Find where the given text appears and provide that cell's center as [X, Y] coordinate. 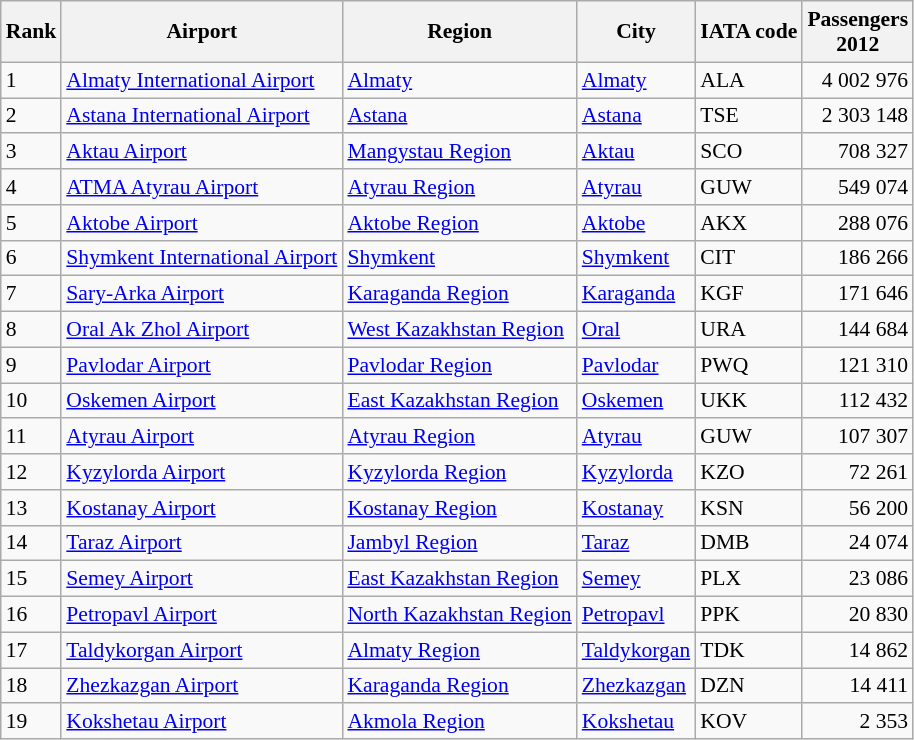
Kostanay Region [459, 508]
12 [32, 472]
Almaty International Airport [202, 80]
17 [32, 650]
14 [32, 543]
4 [32, 187]
107 307 [858, 437]
DMB [748, 543]
2 353 [858, 722]
Shymkent International Airport [202, 258]
9 [32, 365]
24 074 [858, 543]
Petropavl [636, 615]
13 [32, 508]
Semey [636, 579]
18 [32, 686]
PLX [748, 579]
Taldykorgan Airport [202, 650]
Sary-Arka Airport [202, 294]
CIT [748, 258]
11 [32, 437]
North Kazakhstan Region [459, 615]
TDK [748, 650]
Oral Ak Zhol Airport [202, 330]
Akmola Region [459, 722]
Pavlodar Airport [202, 365]
Taraz Airport [202, 543]
Mangystau Region [459, 152]
ALA [748, 80]
Aktau [636, 152]
KSN [748, 508]
URA [748, 330]
SCO [748, 152]
Taraz [636, 543]
PWQ [748, 365]
Kokshetau Airport [202, 722]
14 411 [858, 686]
10 [32, 401]
KGF [748, 294]
Oral [636, 330]
TSE [748, 116]
ATMA Atyrau Airport [202, 187]
2 303 148 [858, 116]
City [636, 32]
Semey Airport [202, 579]
Oskemen Airport [202, 401]
6 [32, 258]
Passengers 2012 [858, 32]
4 002 976 [858, 80]
Pavlodar [636, 365]
56 200 [858, 508]
West Kazakhstan Region [459, 330]
Astana International Airport [202, 116]
Oskemen [636, 401]
144 684 [858, 330]
Aktobe [636, 223]
Rank [32, 32]
23 086 [858, 579]
708 327 [858, 152]
1 [32, 80]
Region [459, 32]
Taldykorgan [636, 650]
Aktobe Airport [202, 223]
Kostanay [636, 508]
112 432 [858, 401]
Almaty Region [459, 650]
Kostanay Airport [202, 508]
5 [32, 223]
Jambyl Region [459, 543]
Kyzylorda Region [459, 472]
3 [32, 152]
Aktau Airport [202, 152]
72 261 [858, 472]
Pavlodar Region [459, 365]
8 [32, 330]
Zhezkazgan [636, 686]
20 830 [858, 615]
IATA code [748, 32]
2 [32, 116]
DZN [748, 686]
UKK [748, 401]
Petropavl Airport [202, 615]
186 266 [858, 258]
7 [32, 294]
Kyzylorda Airport [202, 472]
Airport [202, 32]
171 646 [858, 294]
KOV [748, 722]
549 074 [858, 187]
Kokshetau [636, 722]
14 862 [858, 650]
AKX [748, 223]
121 310 [858, 365]
19 [32, 722]
16 [32, 615]
Kyzylorda [636, 472]
Karaganda [636, 294]
Atyrau Airport [202, 437]
PPK [748, 615]
15 [32, 579]
288 076 [858, 223]
Aktobe Region [459, 223]
Zhezkazgan Airport [202, 686]
KZO [748, 472]
